Find where the given text appears and provide that cell's center as [X, Y] coordinate. 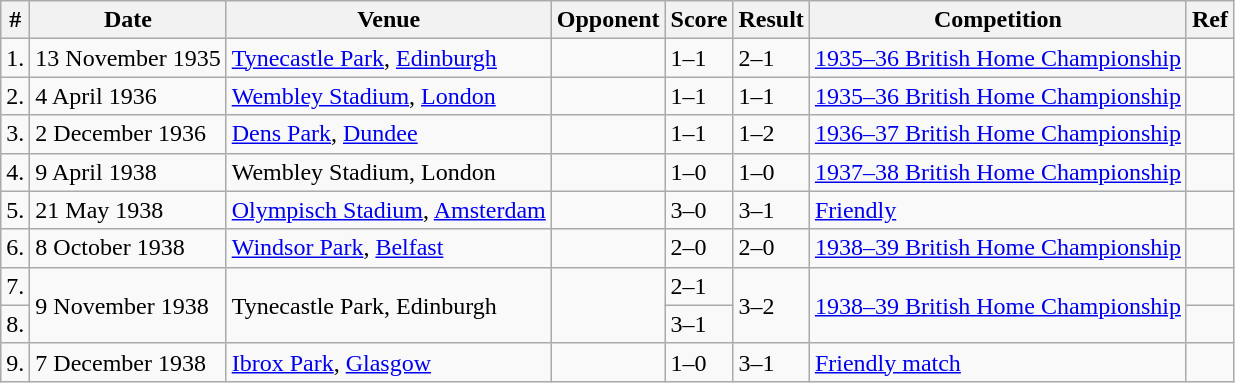
21 May 1938 [128, 210]
1. [16, 58]
13 November 1935 [128, 58]
3–2 [771, 305]
2. [16, 96]
Competition [998, 20]
Olympisch Stadium, Amsterdam [388, 210]
2 December 1936 [128, 134]
# [16, 20]
Ref [1210, 20]
Score [699, 20]
Ibrox Park, Glasgow [388, 362]
Date [128, 20]
8. [16, 324]
9 April 1938 [128, 172]
Dens Park, Dundee [388, 134]
1937–38 British Home Championship [998, 172]
Friendly [998, 210]
6. [16, 248]
5. [16, 210]
3–0 [699, 210]
8 October 1938 [128, 248]
Result [771, 20]
7 December 1938 [128, 362]
7. [16, 286]
Venue [388, 20]
9 November 1938 [128, 305]
Friendly match [998, 362]
Windsor Park, Belfast [388, 248]
1–2 [771, 134]
9. [16, 362]
4 April 1936 [128, 96]
1936–37 British Home Championship [998, 134]
Opponent [608, 20]
4. [16, 172]
3. [16, 134]
